Search for the cell housing the specified text and yield its [X, Y] center coordinate. 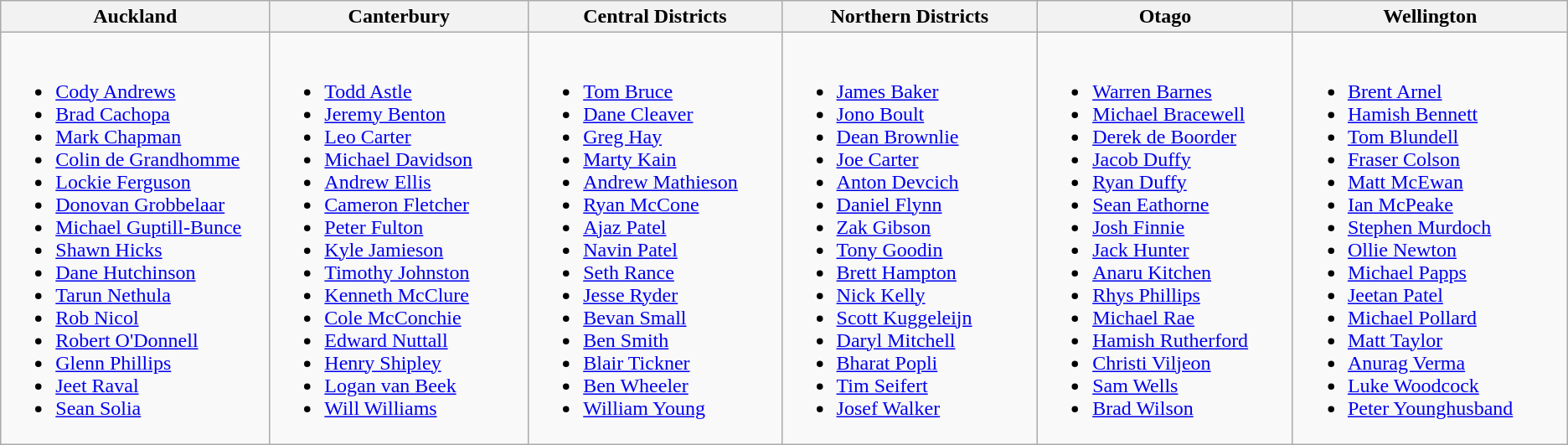
Central Districts [655, 17]
Auckland [136, 17]
Otago [1166, 17]
Northern Districts [910, 17]
Canterbury [399, 17]
Wellington [1430, 17]
